Determine the [x, y] coordinate at the center of the cell enclosing the given text.  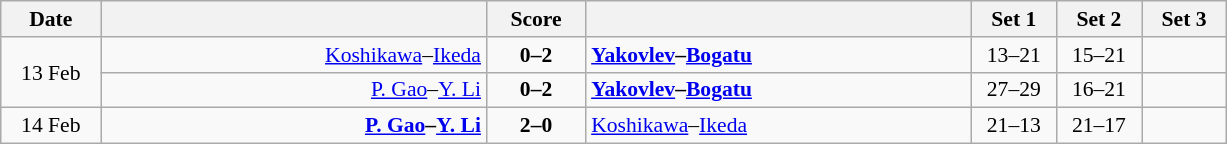
16–21 [1098, 90]
27–29 [1014, 90]
Date [51, 19]
15–21 [1098, 55]
21–13 [1014, 126]
Set 1 [1014, 19]
13 Feb [51, 72]
Score [536, 19]
13–21 [1014, 55]
21–17 [1098, 126]
Set 2 [1098, 19]
2–0 [536, 126]
14 Feb [51, 126]
Set 3 [1184, 19]
